Provide the (X, Y) coordinate of the cell's center where the given text is located.  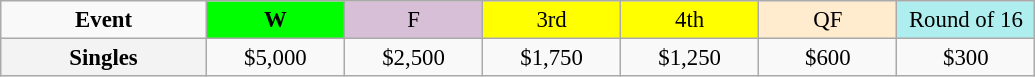
Singles (104, 58)
$300 (966, 58)
3rd (552, 20)
QF (828, 20)
4th (690, 20)
$1,750 (552, 58)
Round of 16 (966, 20)
$2,500 (413, 58)
Event (104, 20)
F (413, 20)
$1,250 (690, 58)
$5,000 (275, 58)
$600 (828, 58)
W (275, 20)
